From the cell containing the given text, extract its center point as (X, Y) coordinate. 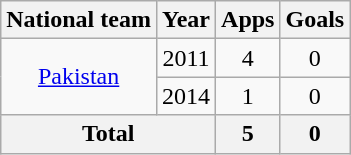
2014 (186, 96)
5 (248, 134)
Total (108, 134)
Year (186, 20)
National team (79, 20)
4 (248, 58)
Apps (248, 20)
Goals (315, 20)
2011 (186, 58)
1 (248, 96)
Pakistan (79, 77)
